Search for the cell housing the specified text and yield its (X, Y) center coordinate. 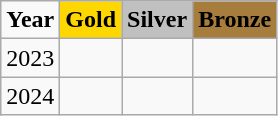
Year (30, 20)
Bronze (235, 20)
2023 (30, 58)
2024 (30, 96)
Silver (158, 20)
Gold (91, 20)
